Extract the (X, Y) coordinate from the center of the cell holding the provided text.  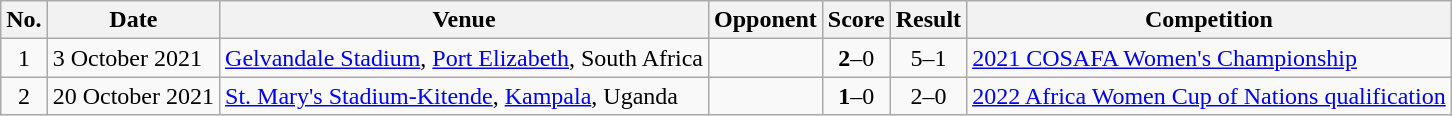
1–0 (856, 96)
Result (928, 20)
Score (856, 20)
Gelvandale Stadium, Port Elizabeth, South Africa (464, 58)
Competition (1210, 20)
2021 COSAFA Women's Championship (1210, 58)
2022 Africa Women Cup of Nations qualification (1210, 96)
5–1 (928, 58)
Date (133, 20)
1 (24, 58)
St. Mary's Stadium-Kitende, Kampala, Uganda (464, 96)
No. (24, 20)
2 (24, 96)
Venue (464, 20)
3 October 2021 (133, 58)
20 October 2021 (133, 96)
Opponent (765, 20)
